Locate the cell with the specified text and output its [x, y] center coordinate. 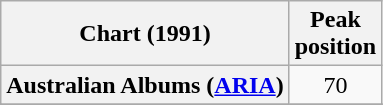
Peakposition [335, 34]
Australian Albums (ARIA) [145, 85]
70 [335, 85]
Chart (1991) [145, 34]
